Provide the (x, y) coordinate of the cell's center where the given text is located.  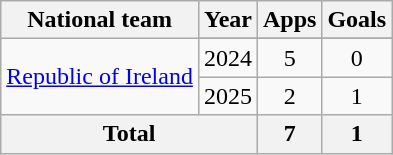
Total (130, 134)
0 (357, 58)
7 (289, 134)
Year (228, 20)
5 (289, 58)
2 (289, 96)
National team (100, 20)
Goals (357, 20)
Republic of Ireland (100, 77)
Apps (289, 20)
2025 (228, 96)
2024 (228, 58)
